From the cell containing the given text, extract its center point as [X, Y] coordinate. 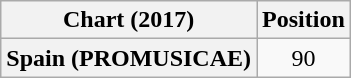
Chart (2017) [129, 20]
Position [304, 20]
Spain (PROMUSICAE) [129, 58]
90 [304, 58]
